From the cell containing the given text, extract its center point as [X, Y] coordinate. 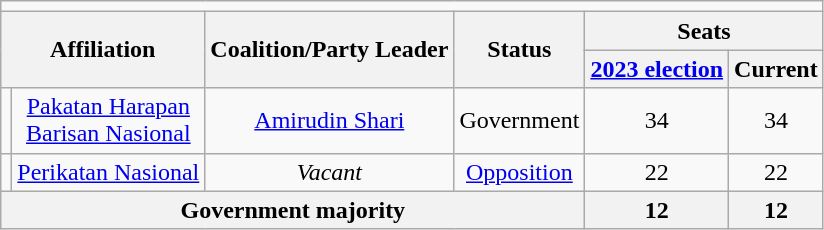
Affiliation [103, 50]
Seats [704, 31]
Government majority [293, 210]
Opposition [520, 172]
Current [776, 69]
Vacant [330, 172]
Government [520, 120]
Coalition/Party Leader [330, 50]
Pakatan HarapanBarisan Nasional [108, 120]
Amirudin Shari [330, 120]
2023 election [657, 69]
Perikatan Nasional [108, 172]
Status [520, 50]
